Detect which cell encompasses the target text, then output its (x, y) center coordinate. 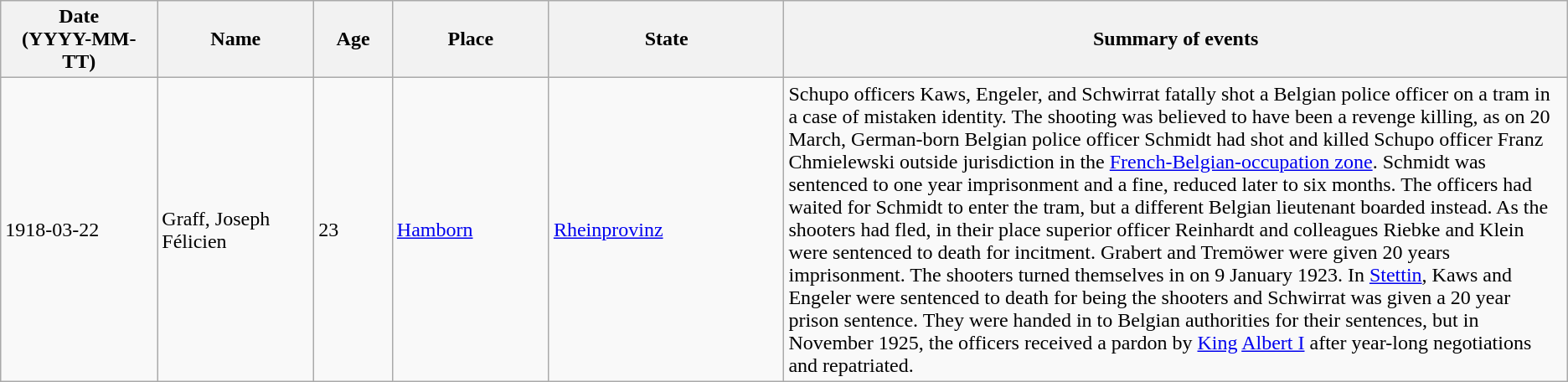
Place (471, 39)
Date(YYYY-MM-TT) (79, 39)
Hamborn (471, 230)
Age (353, 39)
State (667, 39)
1918-03-22 (79, 230)
Name (236, 39)
Summary of events (1176, 39)
Graff, Joseph Félicien (236, 230)
23 (353, 230)
Rheinprovinz (667, 230)
